Locate the cell with the specified text and output its (x, y) center coordinate. 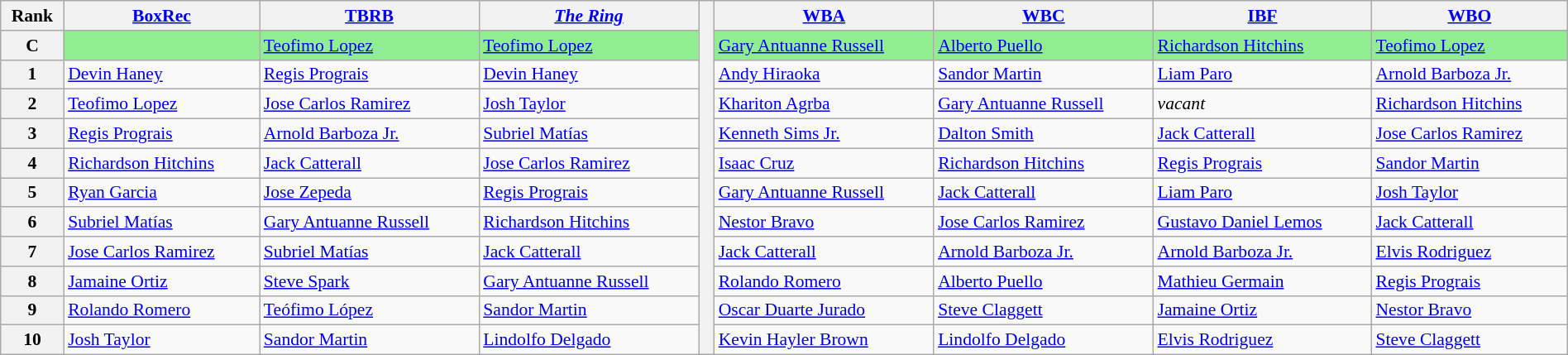
10 (32, 340)
2 (32, 104)
Kevin Hayler Brown (824, 340)
WBA (824, 16)
Steve Spark (369, 281)
Rank (32, 16)
6 (32, 223)
Mathieu Germain (1263, 281)
The Ring (589, 16)
Kenneth Sims Jr. (824, 134)
1 (32, 74)
Dalton Smith (1044, 134)
Ryan Garcia (162, 193)
3 (32, 134)
Teófimo López (369, 310)
Khariton Agrba (824, 104)
IBF (1263, 16)
WBC (1044, 16)
vacant (1263, 104)
Isaac Cruz (824, 163)
Gustavo Daniel Lemos (1263, 223)
TBRB (369, 16)
BoxRec (162, 16)
Jose Zepeda (369, 193)
7 (32, 252)
Andy Hiraoka (824, 74)
5 (32, 193)
Oscar Duarte Jurado (824, 310)
4 (32, 163)
C (32, 46)
8 (32, 281)
WBO (1469, 16)
9 (32, 310)
